Capture the cell that displays the provided text and extract its (x, y) central coordinate. 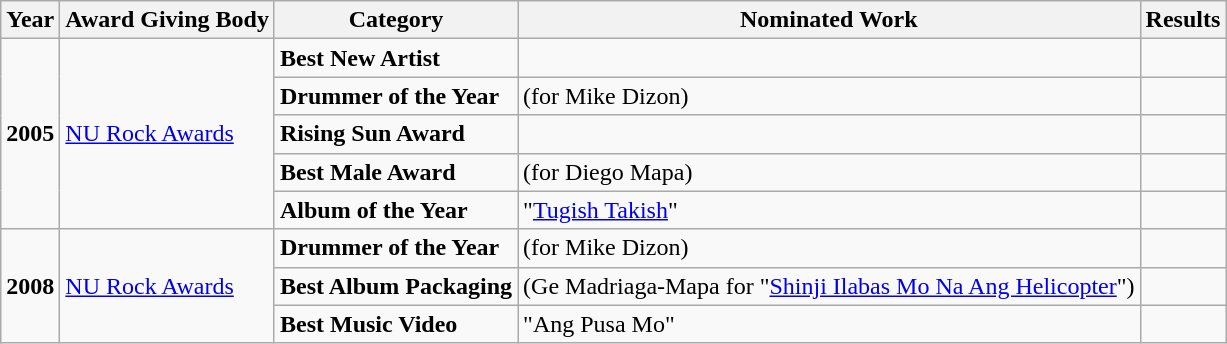
Album of the Year (396, 210)
Year (30, 20)
2005 (30, 134)
Award Giving Body (168, 20)
(for Diego Mapa) (829, 172)
Best Album Packaging (396, 286)
Best Male Award (396, 172)
(Ge Madriaga-Mapa for "Shinji Ilabas Mo Na Ang Helicopter") (829, 286)
2008 (30, 286)
"Ang Pusa Mo" (829, 324)
Rising Sun Award (396, 134)
Nominated Work (829, 20)
Category (396, 20)
"Tugish Takish" (829, 210)
Best New Artist (396, 58)
Best Music Video (396, 324)
Results (1183, 20)
